Return the (x, y) coordinate for the center point of the cell that contains the specified text.  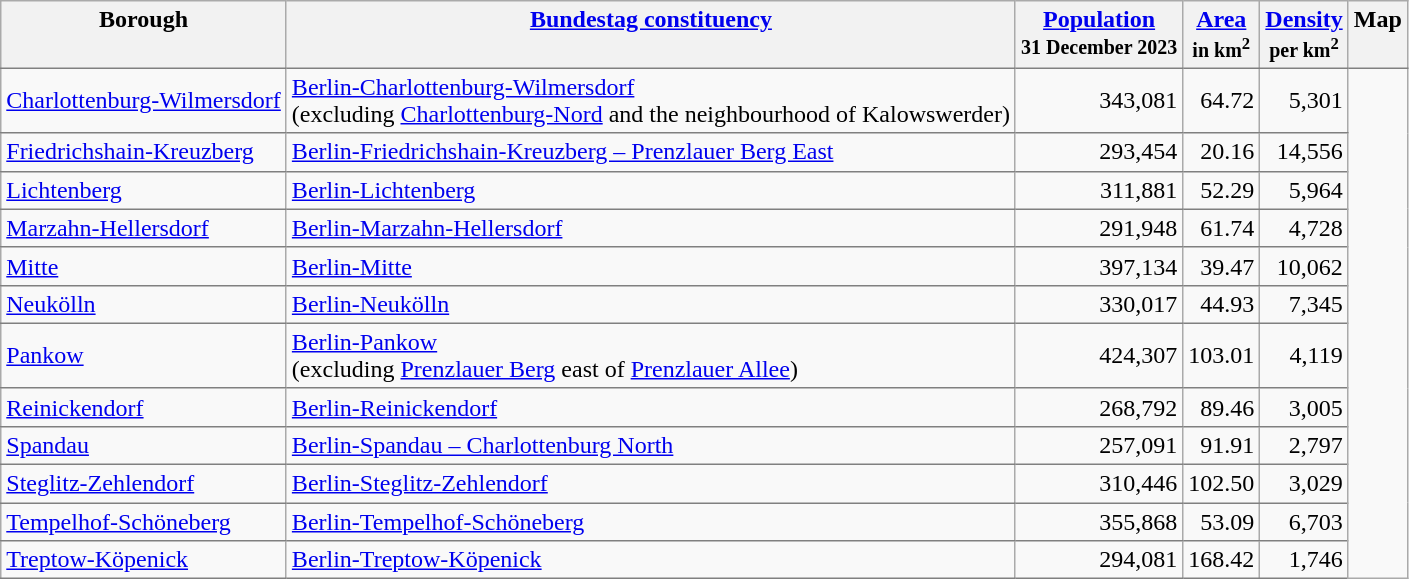
Berlin-Lichtenberg (650, 190)
291,948 (1098, 228)
Berlin-Neukölln (650, 304)
Charlottenburg-Wilmersdorf (144, 100)
14,556 (1304, 152)
Berlin-Steglitz-Zehlendorf (650, 484)
Berlin-Pankow(excluding Prenzlauer Berg east of Prenzlauer Allee) (650, 356)
424,307 (1098, 356)
2,797 (1304, 445)
103.01 (1222, 356)
Reinickendorf (144, 407)
Area in km2 (1222, 34)
53.09 (1222, 522)
44.93 (1222, 304)
Neukölln (144, 304)
397,134 (1098, 266)
102.50 (1222, 484)
3,029 (1304, 484)
Tempelhof-Schöneberg (144, 522)
3,005 (1304, 407)
294,081 (1098, 560)
5,301 (1304, 100)
Map (1378, 34)
39.47 (1222, 266)
Berlin-Marzahn-Hellersdorf (650, 228)
355,868 (1098, 522)
89.46 (1222, 407)
52.29 (1222, 190)
Treptow-Köpenick (144, 560)
Berlin-Treptow-Köpenick (650, 560)
Berlin-Friedrichshain-Kreuzberg – Prenzlauer Berg East (650, 152)
Bundestag constituency (650, 34)
64.72 (1222, 100)
Berlin-Charlottenburg-Wilmersdorf(excluding Charlottenburg-Nord and the neighbourhood of Kalowswerder) (650, 100)
6,703 (1304, 522)
Friedrichshain-Kreuzberg (144, 152)
61.74 (1222, 228)
Borough (144, 34)
330,017 (1098, 304)
5,964 (1304, 190)
311,881 (1098, 190)
310,446 (1098, 484)
Marzahn-Hellersdorf (144, 228)
343,081 (1098, 100)
20.16 (1222, 152)
91.91 (1222, 445)
4,728 (1304, 228)
Lichtenberg (144, 190)
Population 31 December 2023 (1098, 34)
Density per km2 (1304, 34)
10,062 (1304, 266)
Spandau (144, 445)
Steglitz-Zehlendorf (144, 484)
293,454 (1098, 152)
4,119 (1304, 356)
Berlin-Mitte (650, 266)
1,746 (1304, 560)
Berlin-Spandau – Charlottenburg North (650, 445)
Berlin-Reinickendorf (650, 407)
168.42 (1222, 560)
257,091 (1098, 445)
Mitte (144, 266)
7,345 (1304, 304)
Berlin-Tempelhof-Schöneberg (650, 522)
268,792 (1098, 407)
Pankow (144, 356)
